From the cell containing the given text, extract its center point as (x, y) coordinate. 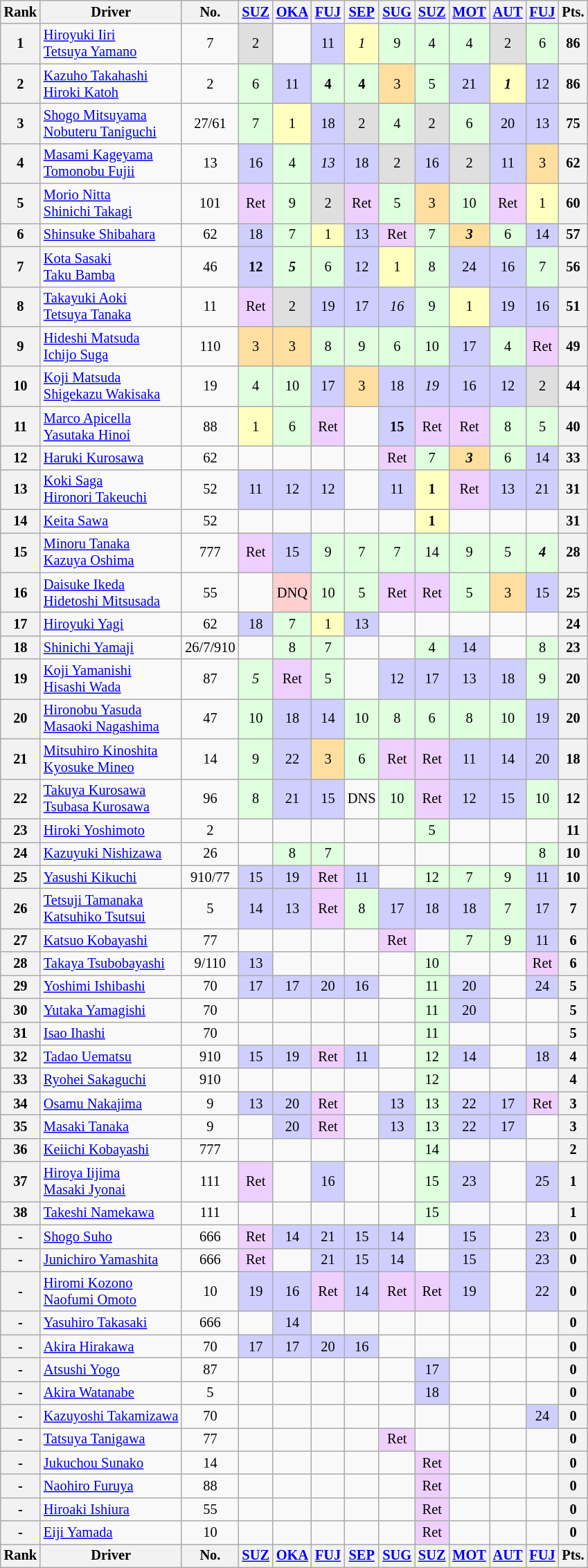
Kazuyuki Nishizawa (111, 854)
37 (21, 1182)
49 (573, 346)
Mitsuhiro Kinoshita Kyosuke Mineo (111, 759)
Shogo Suho (111, 1236)
35 (21, 1126)
60 (573, 204)
Takeshi Namekawa (111, 1213)
Yutaka Yamagishi (111, 1010)
32 (21, 1056)
Hiroyuki Iiri Tetsuya Yamano (111, 44)
Haruki Kurosawa (111, 458)
9/110 (210, 964)
Hiroyuki Yagi (111, 624)
Yasuhiro Takasaki (111, 1323)
Keiichi Kobayashi (111, 1150)
51 (573, 307)
Kazuyoshi Takamizawa (111, 1416)
Minoru Tanaka Kazuya Oshima (111, 552)
Tatsuya Tanigawa (111, 1439)
Isao Ihashi (111, 1034)
Takayuki Aoki Tetsuya Tanaka (111, 307)
Shinichi Yamaji (111, 647)
Hiromi Kozono Naofumi Omoto (111, 1291)
34 (21, 1103)
Shinsuke Shibahara (111, 235)
57 (573, 235)
Naohiro Furuya (111, 1486)
Tadao Uematsu (111, 1056)
Yasushi Kikuchi (111, 877)
Jukuchou Sunako (111, 1463)
56 (573, 267)
Keita Sawa (111, 521)
Eiji Yamada (111, 1533)
Hideshi Matsuda Ichijo Suga (111, 346)
110 (210, 346)
Kota Sasaki Taku Bamba (111, 267)
Kazuho Takahashi Hiroki Katoh (111, 84)
Osamu Nakajima (111, 1103)
Katsuo Kobayashi (111, 940)
44 (573, 386)
Hiroki Yoshimoto (111, 830)
26/7/910 (210, 647)
Takuya Kurosawa Tsubasa Kurosawa (111, 799)
36 (21, 1150)
Junichiro Yamashita (111, 1260)
101 (210, 204)
910/77 (210, 877)
Koki Saga Hironori Takeuchi (111, 489)
Hiroya Iijima Masaki Jyonai (111, 1182)
96 (210, 799)
30 (21, 1010)
Hiroaki Ishiura (111, 1509)
Hironobu Yasuda Masaoki Nagashima (111, 719)
Masami Kageyama Tomonobu Fujii (111, 163)
27 (21, 940)
Koji Yamanishi Hisashi Wada (111, 679)
Akira Watanabe (111, 1393)
38 (21, 1213)
47 (210, 719)
Ryohei Sakaguchi (111, 1080)
75 (573, 123)
Yoshimi Ishibashi (111, 986)
40 (573, 426)
DNQ (292, 593)
Marco Apicella Yasutaka Hinoi (111, 426)
29 (21, 986)
Atsushi Yogo (111, 1369)
Akira Hirakawa (111, 1346)
Daisuke Ikeda Hidetoshi Mitsusada (111, 593)
Shogo Mitsuyama Nobuteru Taniguchi (111, 123)
Tetsuji Tamanaka Katsuhiko Tsutsui (111, 908)
Koji Matsuda Shigekazu Wakisaka (111, 386)
Takaya Tsubobayashi (111, 964)
46 (210, 267)
Morio Nitta Shinichi Takagi (111, 204)
27/61 (210, 123)
Masaki Tanaka (111, 1126)
DNS (362, 799)
